Search for the cell housing the specified text and yield its (x, y) center coordinate. 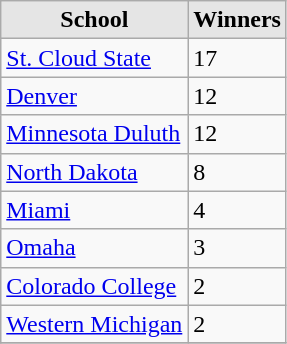
North Dakota (94, 172)
Minnesota Duluth (94, 134)
Winners (238, 20)
4 (238, 210)
Denver (94, 96)
Colorado College (94, 286)
School (94, 20)
Miami (94, 210)
Omaha (94, 248)
St. Cloud State (94, 58)
Western Michigan (94, 324)
8 (238, 172)
3 (238, 248)
17 (238, 58)
